Pinpoint the cell where the given text exists, returning its [x, y] midpoint coordinate. 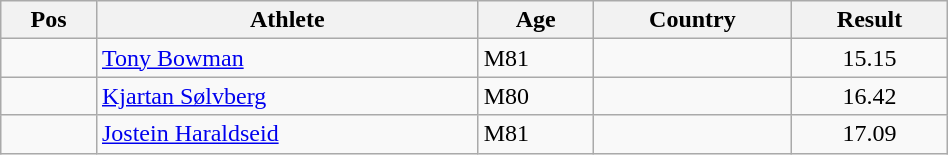
15.15 [870, 58]
Athlete [287, 20]
Age [536, 20]
Jostein Haraldseid [287, 134]
Country [692, 20]
Kjartan Sølvberg [287, 96]
16.42 [870, 96]
M80 [536, 96]
17.09 [870, 134]
Pos [49, 20]
Tony Bowman [287, 58]
Result [870, 20]
